Detect which cell encompasses the target text, then output its [X, Y] center coordinate. 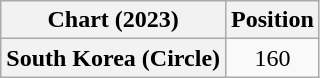
Chart (2023) [114, 20]
South Korea (Circle) [114, 58]
Position [273, 20]
160 [273, 58]
